From the cell containing the given text, extract its center point as (X, Y) coordinate. 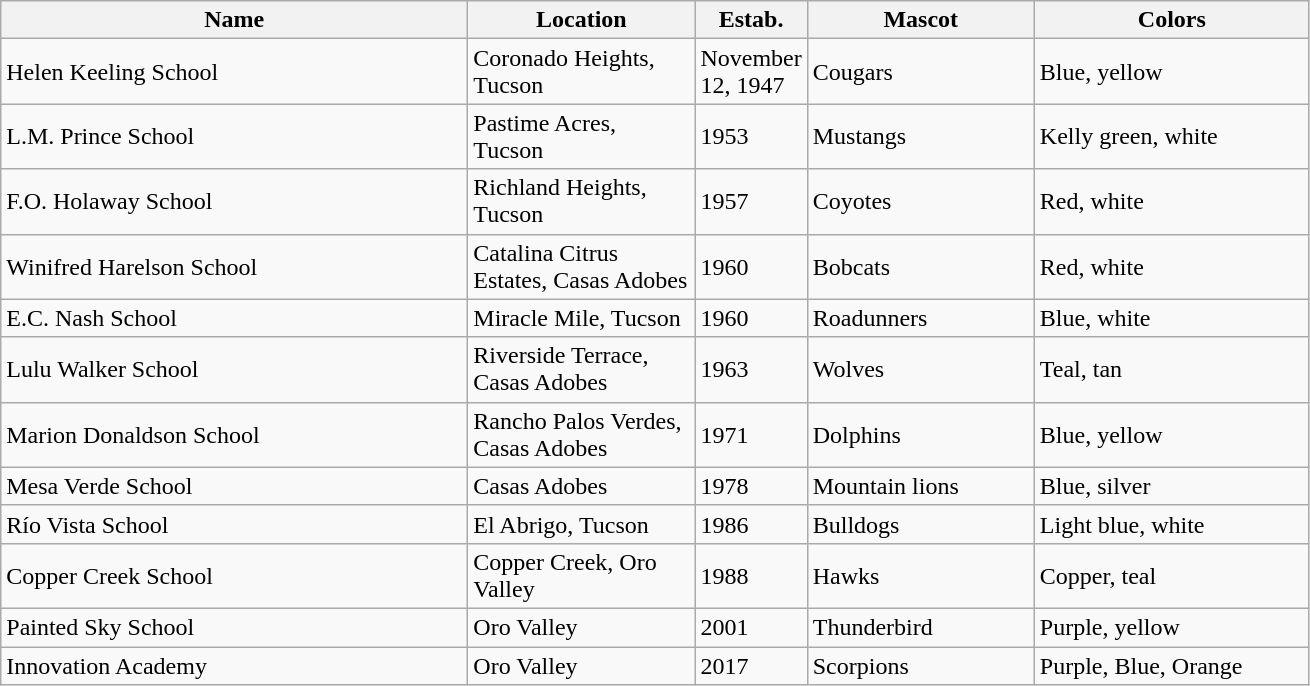
Lulu Walker School (234, 370)
Kelly green, white (1172, 136)
Name (234, 20)
Mountain lions (920, 486)
L.M. Prince School (234, 136)
Miracle Mile, Tucson (582, 318)
November 12, 1947 (751, 72)
Estab. (751, 20)
1957 (751, 202)
Winifred Harelson School (234, 266)
Wolves (920, 370)
Pastime Acres, Tucson (582, 136)
Blue, silver (1172, 486)
Scorpions (920, 665)
Location (582, 20)
1986 (751, 524)
Colors (1172, 20)
Coronado Heights, Tucson (582, 72)
2017 (751, 665)
Coyotes (920, 202)
Purple, yellow (1172, 627)
Casas Adobes (582, 486)
Rancho Palos Verdes, Casas Adobes (582, 434)
Mesa Verde School (234, 486)
Light blue, white (1172, 524)
Helen Keeling School (234, 72)
Río Vista School (234, 524)
1953 (751, 136)
Thunderbird (920, 627)
Innovation Academy (234, 665)
Bulldogs (920, 524)
Copper Creek, Oro Valley (582, 576)
2001 (751, 627)
Purple, Blue, Orange (1172, 665)
Catalina Citrus Estates, Casas Adobes (582, 266)
1971 (751, 434)
1963 (751, 370)
Riverside Terrace, Casas Adobes (582, 370)
Marion Donaldson School (234, 434)
Cougars (920, 72)
El Abrigo, Tucson (582, 524)
Teal, tan (1172, 370)
F.O. Holaway School (234, 202)
Roadunners (920, 318)
Mascot (920, 20)
Dolphins (920, 434)
Hawks (920, 576)
Blue, white (1172, 318)
E.C. Nash School (234, 318)
Copper Creek School (234, 576)
1978 (751, 486)
Richland Heights, Tucson (582, 202)
Painted Sky School (234, 627)
1988 (751, 576)
Mustangs (920, 136)
Bobcats (920, 266)
Copper, teal (1172, 576)
